For the text-containing cell, return its midpoint in [x, y] coordinate format. 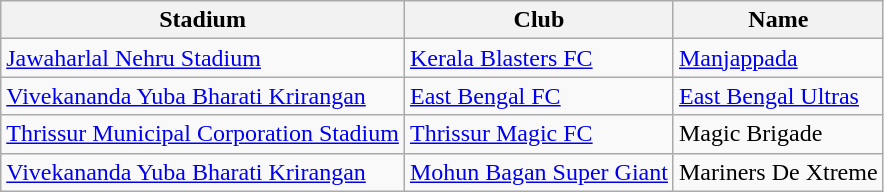
Thrissur Magic FC [538, 134]
Stadium [203, 20]
Mohun Bagan Super Giant [538, 172]
Magic Brigade [778, 134]
East Bengal FC [538, 96]
Thrissur Municipal Corporation Stadium [203, 134]
Jawaharlal Nehru Stadium [203, 58]
Name [778, 20]
Club [538, 20]
Manjappada [778, 58]
Kerala Blasters FC [538, 58]
Mariners De Xtreme [778, 172]
East Bengal Ultras [778, 96]
